For the text-containing cell, return its midpoint in (x, y) coordinate format. 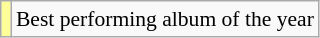
Best performing album of the year (165, 19)
